Return [x, y] of the center of cell containing provided text 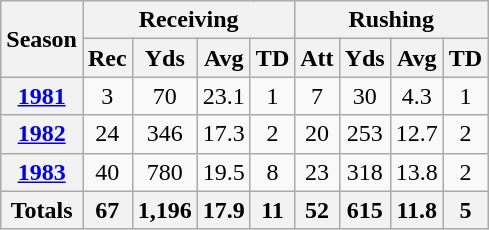
20 [317, 134]
Rushing [392, 20]
253 [364, 134]
Season [42, 39]
67 [107, 210]
3 [107, 96]
1,196 [164, 210]
11.8 [416, 210]
Att [317, 58]
23.1 [224, 96]
1982 [42, 134]
19.5 [224, 172]
23 [317, 172]
Totals [42, 210]
24 [107, 134]
30 [364, 96]
70 [164, 96]
1981 [42, 96]
17.9 [224, 210]
615 [364, 210]
346 [164, 134]
11 [272, 210]
12.7 [416, 134]
8 [272, 172]
13.8 [416, 172]
780 [164, 172]
40 [107, 172]
52 [317, 210]
Rec [107, 58]
17.3 [224, 134]
1983 [42, 172]
7 [317, 96]
318 [364, 172]
4.3 [416, 96]
5 [465, 210]
Receiving [188, 20]
